Identify which cell holds the provided text, then report its (X, Y) central coordinate. 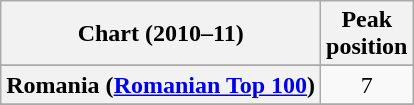
Romania (Romanian Top 100) (161, 85)
Peakposition (367, 34)
7 (367, 85)
Chart (2010–11) (161, 34)
